Scan for the cell matching the given text and deliver its [x, y] coordinate at center. 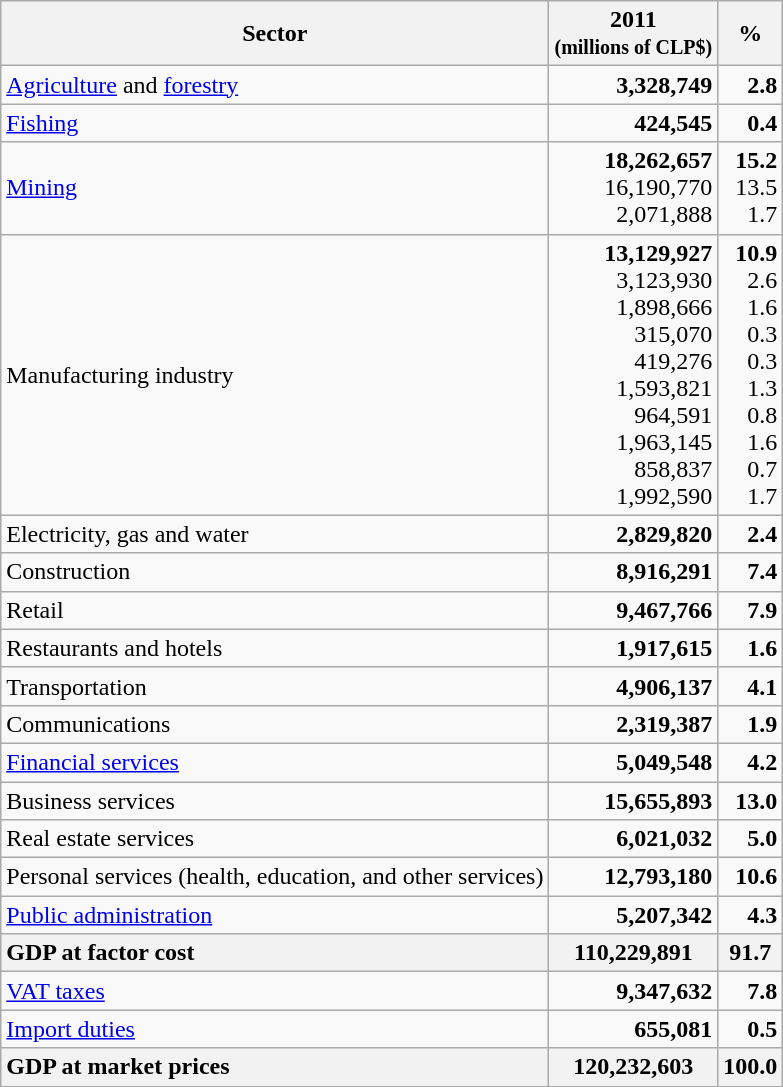
18,262,65716,190,7702,071,888 [634, 188]
6,021,032 [634, 839]
15,655,893 [634, 801]
1,917,615 [634, 648]
9,467,766 [634, 610]
% [750, 34]
1.9 [750, 724]
5,207,342 [634, 915]
424,545 [634, 123]
12,793,180 [634, 877]
GDP at factor cost [275, 953]
4.1 [750, 686]
Construction [275, 572]
100.0 [750, 1067]
VAT taxes [275, 991]
2011(millions of CLP$) [634, 34]
4.2 [750, 762]
10.92.61.60.30.31.30.81.60.71.7 [750, 374]
Public administration [275, 915]
Fishing [275, 123]
0.4 [750, 123]
Financial services [275, 762]
GDP at market prices [275, 1067]
4,906,137 [634, 686]
Electricity, gas and water [275, 534]
7.8 [750, 991]
8,916,291 [634, 572]
Sector [275, 34]
Transportation [275, 686]
5,049,548 [634, 762]
Restaurants and hotels [275, 648]
Retail [275, 610]
1.6 [750, 648]
13,129,9273,123,9301,898,666315,070419,2761,593,821964,5911,963,145858,8371,992,590 [634, 374]
Business services [275, 801]
110,229,891 [634, 953]
120,232,603 [634, 1067]
13.0 [750, 801]
Import duties [275, 1029]
91.7 [750, 953]
Real estate services [275, 839]
Personal services (health, education, and other services) [275, 877]
7.4 [750, 572]
Communications [275, 724]
0.5 [750, 1029]
655,081 [634, 1029]
9,347,632 [634, 991]
4.3 [750, 915]
2,829,820 [634, 534]
3,328,749 [634, 85]
5.0 [750, 839]
2.8 [750, 85]
2.4 [750, 534]
Mining [275, 188]
Agriculture and forestry [275, 85]
10.6 [750, 877]
7.9 [750, 610]
Manufacturing industry [275, 374]
2,319,387 [634, 724]
15.213.51.7 [750, 188]
